Detect which cell encompasses the target text, then output its (X, Y) center coordinate. 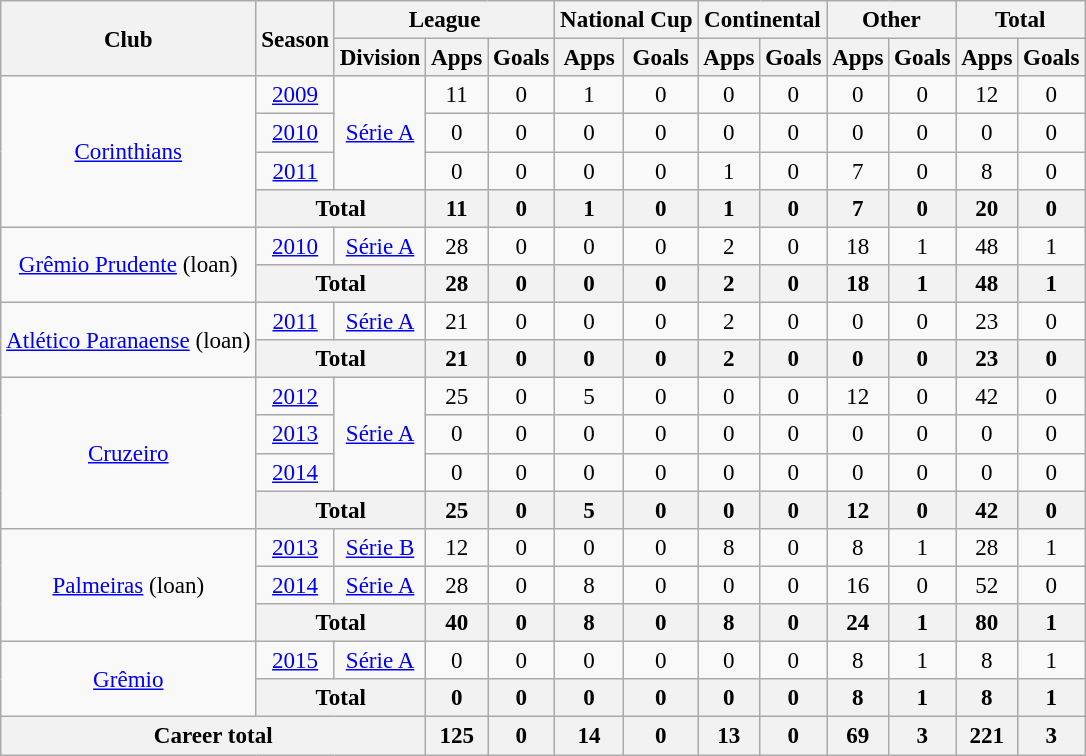
2015 (296, 661)
2009 (296, 95)
Club (128, 38)
2012 (296, 397)
Grêmio Prudente (loan) (128, 264)
40 (457, 623)
24 (858, 623)
14 (590, 736)
Continental (762, 20)
13 (729, 736)
20 (987, 209)
Division (380, 58)
52 (987, 585)
Career total (214, 736)
League (444, 20)
221 (987, 736)
16 (858, 585)
National Cup (626, 20)
80 (987, 623)
Cruzeiro (128, 454)
69 (858, 736)
Atlético Paranaense (loan) (128, 340)
Season (296, 38)
Other (892, 20)
Grêmio (128, 680)
Palmeiras (loan) (128, 586)
125 (457, 736)
Corinthians (128, 152)
Série B (380, 548)
